Pinpoint the cell where the given text exists, returning its (x, y) midpoint coordinate. 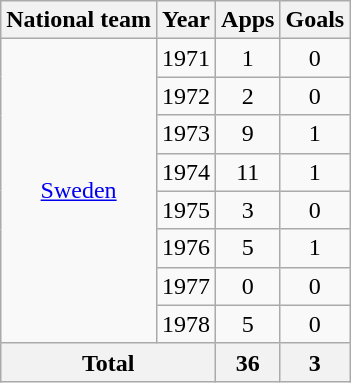
1976 (186, 248)
36 (248, 362)
11 (248, 172)
2 (248, 96)
Year (186, 20)
1972 (186, 96)
1974 (186, 172)
Total (108, 362)
Sweden (79, 191)
1973 (186, 134)
Apps (248, 20)
1971 (186, 58)
1975 (186, 210)
1978 (186, 324)
1977 (186, 286)
Goals (315, 20)
9 (248, 134)
National team (79, 20)
